Scan for the cell matching the given text and deliver its (x, y) coordinate at center. 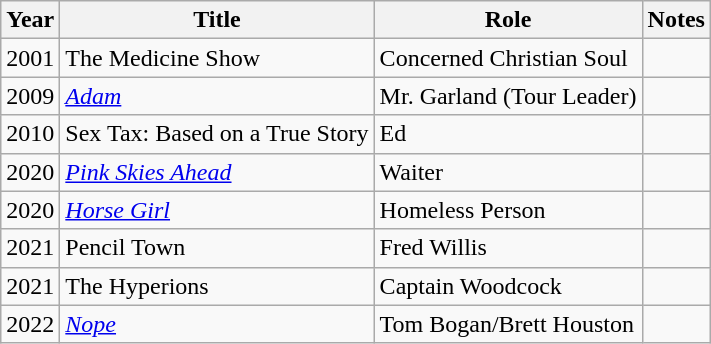
Year (30, 20)
Adam (217, 96)
Waiter (508, 172)
Horse Girl (217, 210)
2009 (30, 96)
Fred Willis (508, 248)
Role (508, 20)
Homeless Person (508, 210)
Pencil Town (217, 248)
Ed (508, 134)
Nope (217, 324)
The Hyperions (217, 286)
Captain Woodcock (508, 286)
2010 (30, 134)
Tom Bogan/Brett Houston (508, 324)
Concerned Christian Soul (508, 58)
Sex Tax: Based on a True Story (217, 134)
Notes (676, 20)
2022 (30, 324)
2001 (30, 58)
The Medicine Show (217, 58)
Pink Skies Ahead (217, 172)
Mr. Garland (Tour Leader) (508, 96)
Title (217, 20)
